Scan for the cell matching the given text and deliver its (x, y) coordinate at center. 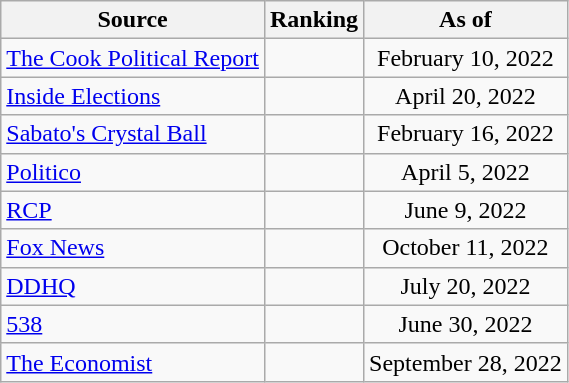
April 20, 2022 (466, 96)
February 16, 2022 (466, 134)
538 (133, 324)
September 28, 2022 (466, 362)
June 30, 2022 (466, 324)
Fox News (133, 248)
Ranking (314, 20)
The Cook Political Report (133, 58)
June 9, 2022 (466, 210)
October 11, 2022 (466, 248)
Sabato's Crystal Ball (133, 134)
Politico (133, 172)
DDHQ (133, 286)
April 5, 2022 (466, 172)
July 20, 2022 (466, 286)
The Economist (133, 362)
February 10, 2022 (466, 58)
Inside Elections (133, 96)
RCP (133, 210)
As of (466, 20)
Source (133, 20)
